Extract the [X, Y] coordinate from the center of the cell holding the provided text.  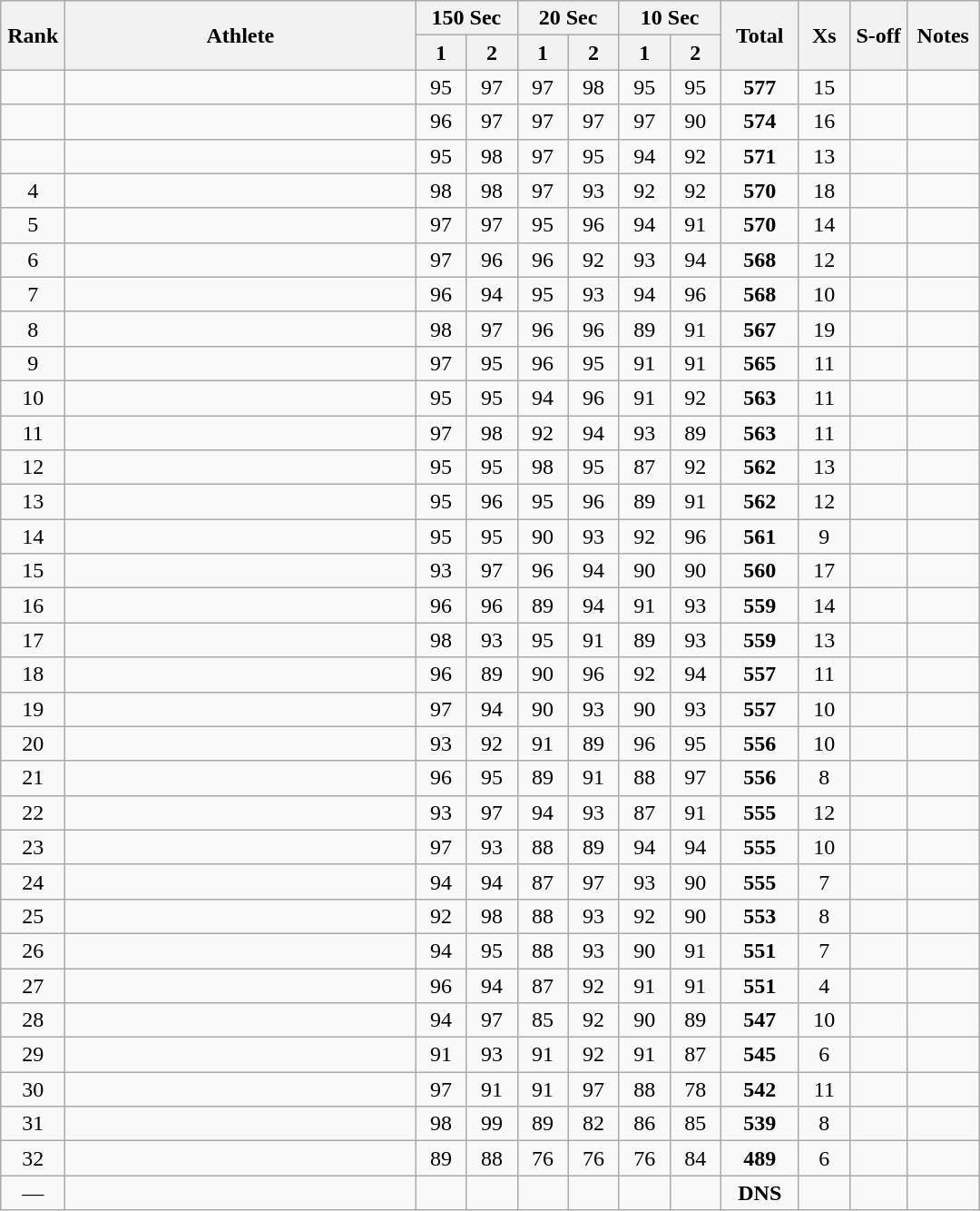
86 [644, 1124]
28 [33, 1020]
84 [695, 1158]
Notes [944, 35]
24 [33, 881]
10 Sec [670, 18]
29 [33, 1055]
23 [33, 847]
78 [695, 1089]
553 [759, 916]
20 [33, 743]
20 Sec [568, 18]
26 [33, 950]
Xs [824, 35]
560 [759, 571]
99 [492, 1124]
150 Sec [466, 18]
22 [33, 812]
21 [33, 778]
561 [759, 537]
571 [759, 156]
547 [759, 1020]
S-off [878, 35]
32 [33, 1158]
30 [33, 1089]
545 [759, 1055]
567 [759, 329]
Total [759, 35]
25 [33, 916]
489 [759, 1158]
31 [33, 1124]
Rank [33, 35]
565 [759, 363]
DNS [759, 1193]
27 [33, 985]
542 [759, 1089]
5 [33, 225]
— [33, 1193]
577 [759, 87]
539 [759, 1124]
574 [759, 122]
82 [593, 1124]
Athlete [240, 35]
